Output the [x, y] coordinate of the center of the cell containing the given text.  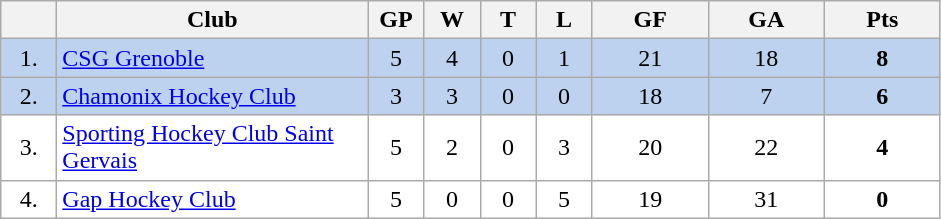
6 [882, 96]
2 [452, 148]
GF [650, 20]
1 [564, 58]
2. [29, 96]
GP [396, 20]
L [564, 20]
CSG Grenoble [212, 58]
21 [650, 58]
22 [766, 148]
31 [766, 199]
8 [882, 58]
W [452, 20]
1. [29, 58]
Chamonix Hockey Club [212, 96]
Sporting Hockey Club Saint Gervais [212, 148]
3. [29, 148]
20 [650, 148]
4. [29, 199]
7 [766, 96]
Pts [882, 20]
GA [766, 20]
T [508, 20]
19 [650, 199]
Club [212, 20]
Gap Hockey Club [212, 199]
